Scan for the cell matching the given text and deliver its (X, Y) coordinate at center. 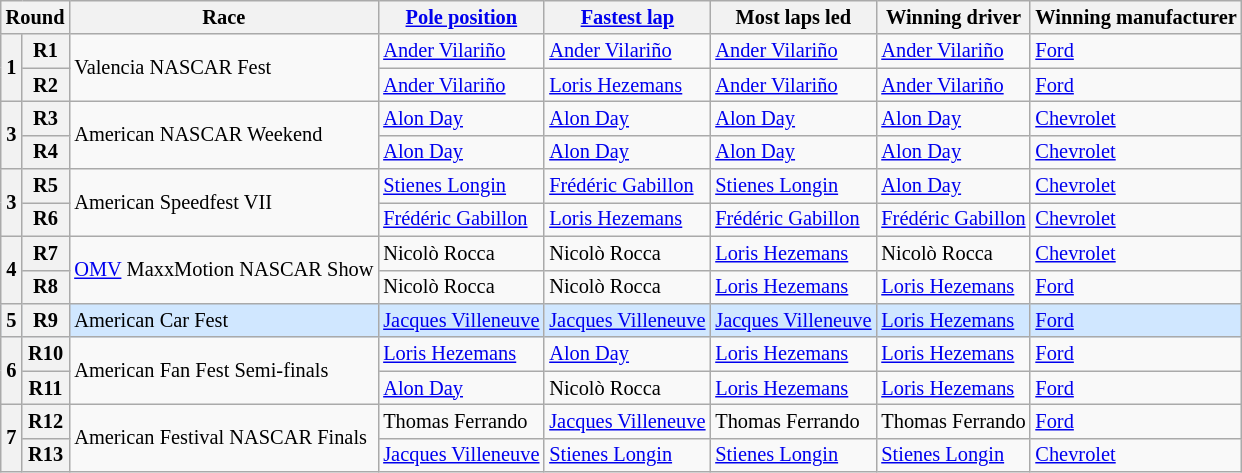
R8 (46, 287)
R12 (46, 421)
Most laps led (793, 17)
R1 (46, 51)
Valencia NASCAR Fest (224, 68)
Winning driver (953, 17)
R7 (46, 253)
American Speedfest VII (224, 202)
R11 (46, 388)
OMV MaxxMotion NASCAR Show (224, 270)
R4 (46, 152)
R2 (46, 85)
5 (12, 320)
R13 (46, 455)
American Festival NASCAR Finals (224, 438)
American NASCAR Weekend (224, 134)
American Fan Fest Semi-finals (224, 370)
4 (12, 270)
7 (12, 438)
American Car Fest (224, 320)
R3 (46, 118)
R6 (46, 219)
R9 (46, 320)
Fastest lap (627, 17)
Round (36, 17)
6 (12, 370)
Race (224, 17)
1 (12, 68)
Pole position (461, 17)
R5 (46, 186)
R10 (46, 354)
Winning manufacturer (1136, 17)
